Return [x, y] of the center of cell containing provided text 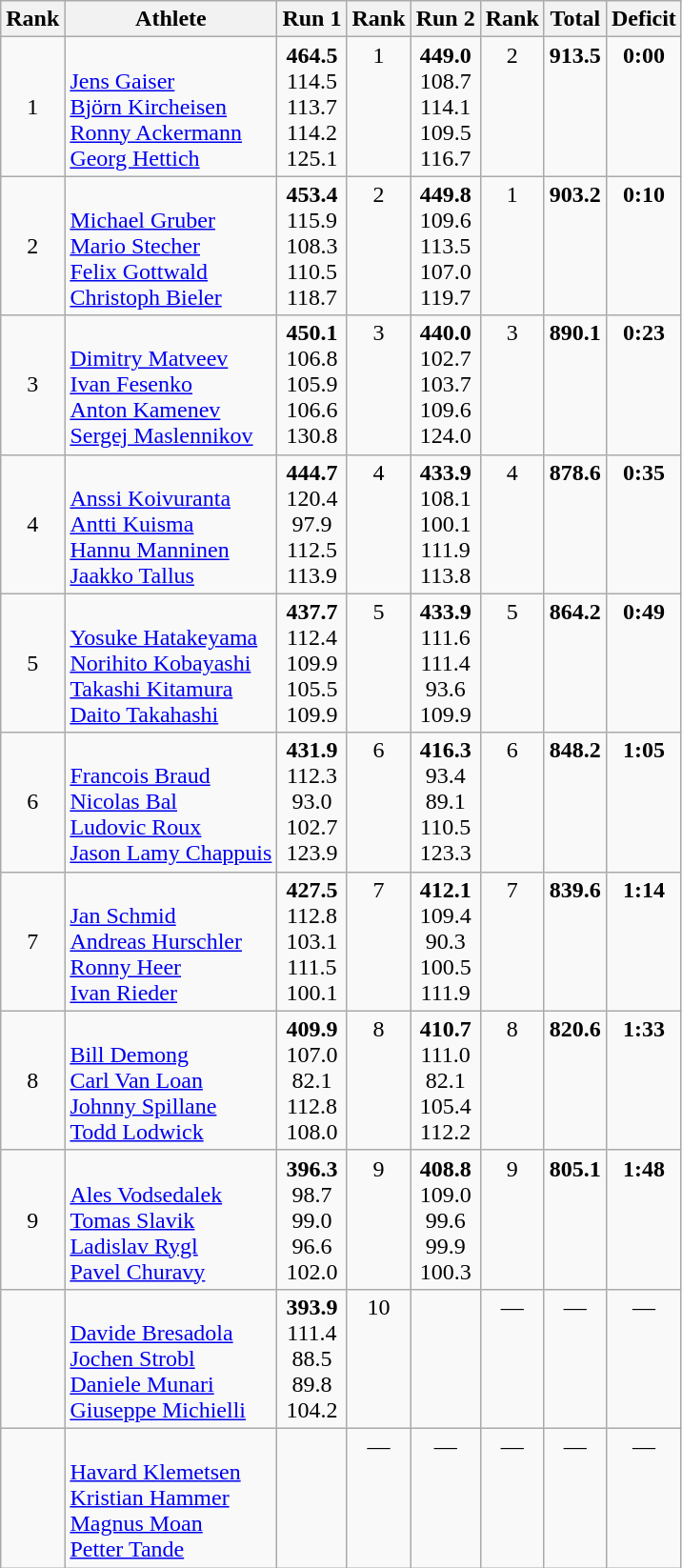
427.5112.8103.1111.5100.1 [312, 941]
Athlete [171, 19]
890.1 [575, 385]
449.8109.6113.5107.0119.7 [446, 246]
393.9111.488.589.8104.2 [312, 1358]
Run 2 [446, 19]
Run 1 [312, 19]
444.7120.497.9112.5113.9 [312, 524]
0:23 [644, 385]
Havard KlemetsenKristian HammerMagnus MoanPetter Tande [171, 1498]
1:05 [644, 802]
878.6 [575, 524]
1:48 [644, 1219]
437.7112.4109.9105.5109.9 [312, 663]
Michael GruberMario StecherFelix GottwaldChristoph Bieler [171, 246]
Jan SchmidAndreas HurschlerRonny HeerIvan Rieder [171, 941]
864.2 [575, 663]
416.393.489.1110.5123.3 [446, 802]
0:10 [644, 246]
0:00 [644, 107]
464.5114.5113.7114.2125.1 [312, 107]
1:14 [644, 941]
431.9112.393.0102.7123.9 [312, 802]
805.1 [575, 1219]
449.0108.7114.1109.5116.7 [446, 107]
820.6 [575, 1080]
Francois BraudNicolas BalLudovic RouxJason Lamy Chappuis [171, 802]
0:49 [644, 663]
453.4115.9108.3110.5118.7 [312, 246]
839.6 [575, 941]
903.2 [575, 246]
Deficit [644, 19]
450.1106.8105.9106.6130.8 [312, 385]
408.8109.099.699.9100.3 [446, 1219]
0:35 [644, 524]
913.5 [575, 107]
409.9107.082.1112.8108.0 [312, 1080]
412.1109.490.3100.5111.9 [446, 941]
Davide BresadolaJochen StroblDaniele MunariGiuseppe Michielli [171, 1358]
440.0102.7103.7109.6124.0 [446, 385]
396.398.799.096.6102.0 [312, 1219]
Total [575, 19]
1:33 [644, 1080]
Yosuke HatakeyamaNorihito KobayashiTakashi KitamuraDaito Takahashi [171, 663]
10 [379, 1358]
433.9111.6111.493.6109.9 [446, 663]
Dimitry MatveevIvan FesenkoAnton KamenevSergej Maslennikov [171, 385]
Bill DemongCarl Van LoanJohnny SpillaneTodd Lodwick [171, 1080]
848.2 [575, 802]
433.9108.1100.1111.9113.8 [446, 524]
Anssi KoivurantaAntti KuismaHannu ManninenJaakko Tallus [171, 524]
Ales VodsedalekTomas SlavikLadislav RyglPavel Churavy [171, 1219]
410.7111.082.1105.4112.2 [446, 1080]
Jens GaiserBjörn KircheisenRonny AckermannGeorg Hettich [171, 107]
